Find where the given text appears and provide that cell's center as (x, y) coordinate. 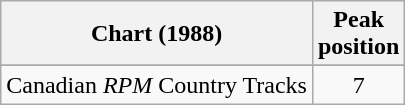
7 (358, 85)
Chart (1988) (157, 34)
Canadian RPM Country Tracks (157, 85)
Peakposition (358, 34)
